Scan for the cell matching the given text and deliver its (X, Y) coordinate at center. 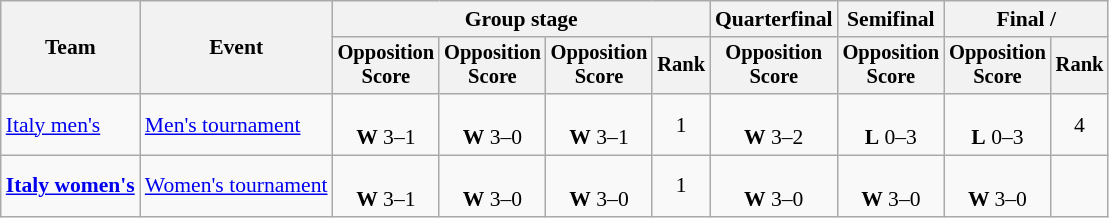
Italy men's (70, 124)
4 (1080, 124)
Quarterfinal (774, 19)
Men's tournament (236, 124)
Italy women's (70, 186)
Women's tournament (236, 186)
Event (236, 48)
Semifinal (892, 19)
W 3–2 (774, 124)
Group stage (522, 19)
Team (70, 48)
Final / (1026, 19)
